For the text-containing cell, return its midpoint in (x, y) coordinate format. 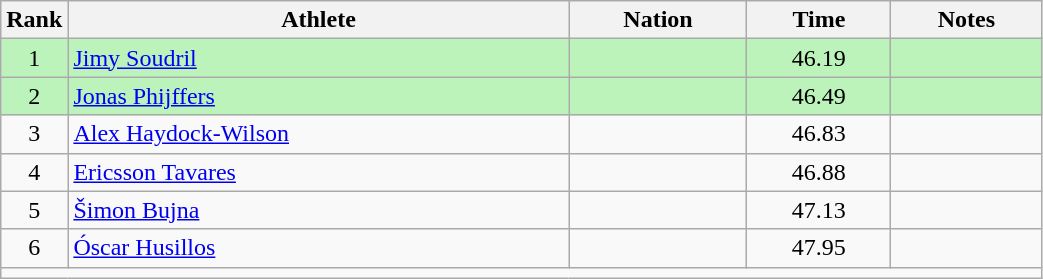
Nation (658, 20)
47.13 (819, 210)
46.83 (819, 134)
Time (819, 20)
46.19 (819, 58)
Šimon Bujna (318, 210)
2 (34, 96)
Rank (34, 20)
Athlete (318, 20)
Alex Haydock-Wilson (318, 134)
Notes (966, 20)
5 (34, 210)
3 (34, 134)
47.95 (819, 248)
Óscar Husillos (318, 248)
Jonas Phijffers (318, 96)
Ericsson Tavares (318, 172)
6 (34, 248)
46.49 (819, 96)
46.88 (819, 172)
4 (34, 172)
1 (34, 58)
Jimy Soudril (318, 58)
